Search for the cell housing the specified text and yield its (X, Y) center coordinate. 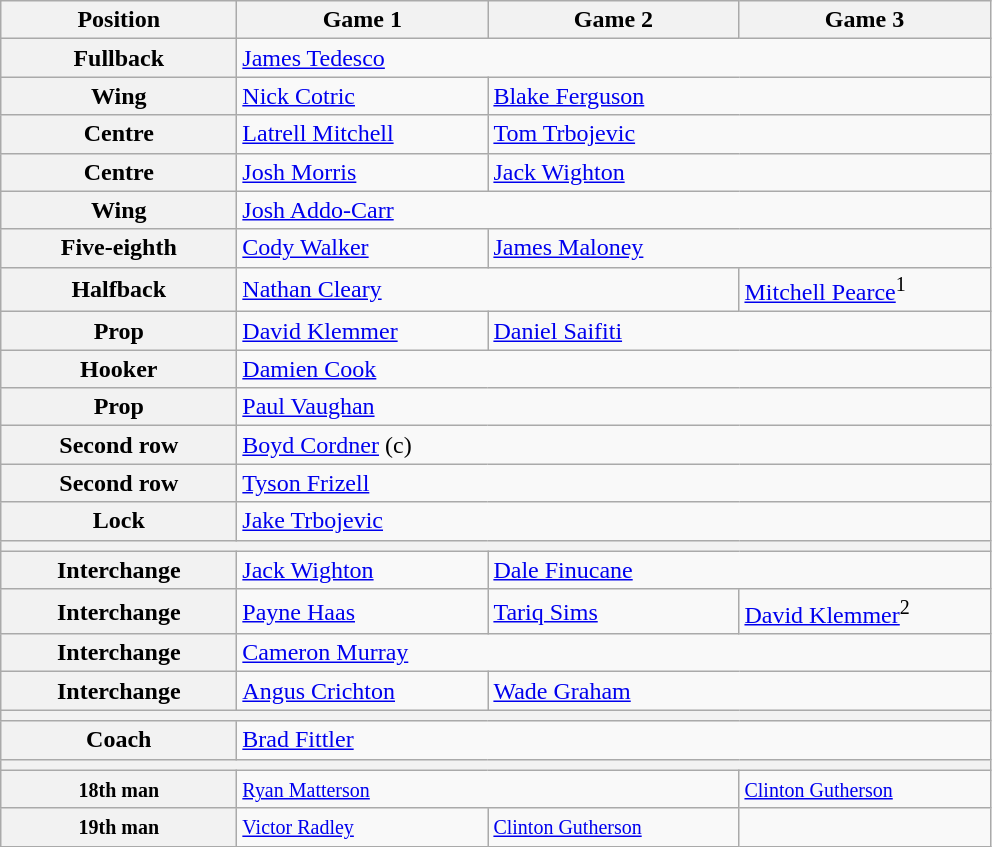
Fullback (119, 58)
19th man (119, 827)
Brad Fittler (614, 740)
Game 2 (614, 20)
Coach (119, 740)
Ryan Matterson (488, 789)
Position (119, 20)
Latrell Mitchell (362, 134)
Tom Trbojevic (739, 134)
Dale Finucane (739, 570)
Angus Crichton (362, 691)
Victor Radley (362, 827)
David Klemmer (362, 331)
Five-eighth (119, 248)
Blake Ferguson (739, 96)
Daniel Saifiti (739, 331)
18th man (119, 789)
Cameron Murray (614, 653)
Hooker (119, 369)
Jake Trbojevic (614, 521)
Nathan Cleary (488, 290)
Josh Addo-Carr (614, 210)
Mitchell Pearce1 (864, 290)
Paul Vaughan (614, 407)
Cody Walker (362, 248)
Payne Haas (362, 612)
Tariq Sims (614, 612)
Game 1 (362, 20)
Wade Graham (739, 691)
James Tedesco (614, 58)
Halfback (119, 290)
Game 3 (864, 20)
David Klemmer2 (864, 612)
Lock (119, 521)
James Maloney (739, 248)
Boyd Cordner (c) (614, 445)
Tyson Frizell (614, 483)
Nick Cotric (362, 96)
Josh Morris (362, 172)
Damien Cook (614, 369)
